Detect which cell encompasses the target text, then output its [X, Y] center coordinate. 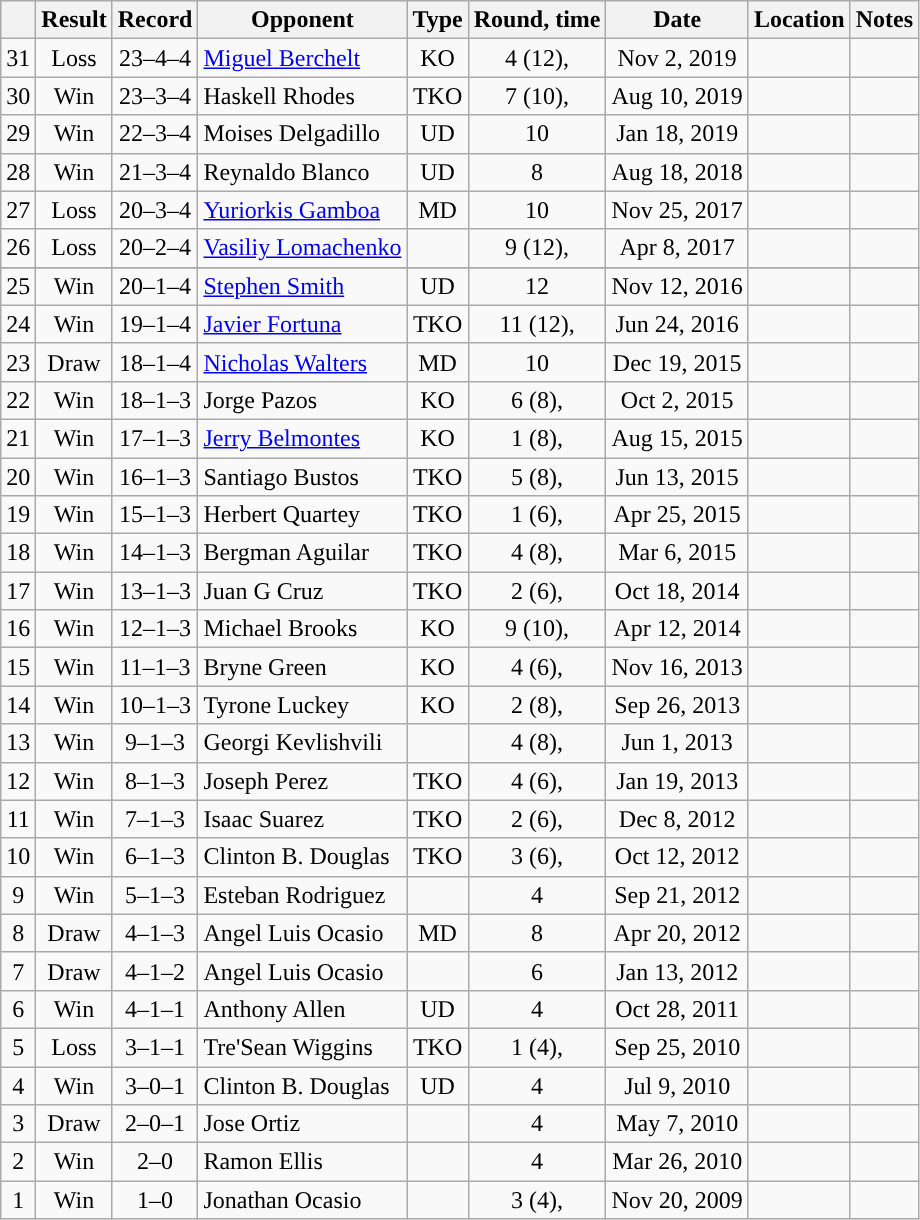
4–1–3 [155, 933]
9 [18, 895]
Opponent [302, 20]
28 [18, 172]
Michael Brooks [302, 629]
Ramon Ellis [302, 1162]
26 [18, 248]
Apr 8, 2017 [677, 248]
3 (6), [537, 857]
Apr 20, 2012 [677, 933]
Apr 25, 2015 [677, 515]
25 [18, 286]
18–1–3 [155, 400]
Anthony Allen [302, 1009]
Jan 18, 2019 [677, 134]
20–3–4 [155, 210]
1 (8), [537, 438]
Notes [884, 20]
23–3–4 [155, 96]
Sep 26, 2013 [677, 705]
9 (10), [537, 629]
Jose Ortiz [302, 1124]
5 [18, 1047]
19 [18, 515]
14–1–3 [155, 553]
3–0–1 [155, 1085]
May 7, 2010 [677, 1124]
Santiago Bustos [302, 477]
Esteban Rodriguez [302, 895]
Jan 19, 2013 [677, 781]
Jul 9, 2010 [677, 1085]
8–1–3 [155, 781]
15–1–3 [155, 515]
7 [18, 971]
3–1–1 [155, 1047]
Jun 1, 2013 [677, 743]
2–0–1 [155, 1124]
18 [18, 553]
23–4–4 [155, 58]
Mar 26, 2010 [677, 1162]
13 [18, 743]
Round, time [537, 20]
2–0 [155, 1162]
Apr 12, 2014 [677, 629]
Nicholas Walters [302, 362]
18–1–4 [155, 362]
4–1–2 [155, 971]
Juan G Cruz [302, 591]
Nov 16, 2013 [677, 667]
17–1–3 [155, 438]
2 [18, 1162]
Georgi Kevlishvili [302, 743]
24 [18, 324]
16–1–3 [155, 477]
7 (10), [537, 96]
1 (6), [537, 515]
20–2–4 [155, 248]
Aug 10, 2019 [677, 96]
Nov 20, 2009 [677, 1200]
Moises Delgadillo [302, 134]
1 (4), [537, 1047]
9 (12), [537, 248]
Nov 12, 2016 [677, 286]
14 [18, 705]
2 (8), [537, 705]
20 [18, 477]
Result [74, 20]
4 (12), [537, 58]
21–3–4 [155, 172]
Sep 25, 2010 [677, 1047]
Dec 8, 2012 [677, 819]
Sep 21, 2012 [677, 895]
Location [799, 20]
3 (4), [537, 1200]
Jun 13, 2015 [677, 477]
29 [18, 134]
Oct 18, 2014 [677, 591]
Oct 2, 2015 [677, 400]
22–3–4 [155, 134]
22 [18, 400]
Reynaldo Blanco [302, 172]
19–1–4 [155, 324]
21 [18, 438]
1–0 [155, 1200]
Aug 15, 2015 [677, 438]
7–1–3 [155, 819]
6 (8), [537, 400]
Bryne Green [302, 667]
3 [18, 1124]
11–1–3 [155, 667]
Herbert Quartey [302, 515]
17 [18, 591]
Tre'Sean Wiggins [302, 1047]
Jan 13, 2012 [677, 971]
20–1–4 [155, 286]
Jun 24, 2016 [677, 324]
Tyrone Luckey [302, 705]
5–1–3 [155, 895]
Nov 25, 2017 [677, 210]
Miguel Berchelt [302, 58]
Isaac Suarez [302, 819]
Yuriorkis Gamboa [302, 210]
5 (8), [537, 477]
27 [18, 210]
16 [18, 629]
Aug 18, 2018 [677, 172]
Jonathan Ocasio [302, 1200]
Javier Fortuna [302, 324]
30 [18, 96]
Oct 28, 2011 [677, 1009]
6–1–3 [155, 857]
Jerry Belmontes [302, 438]
Jorge Pazos [302, 400]
Haskell Rhodes [302, 96]
31 [18, 58]
23 [18, 362]
Dec 19, 2015 [677, 362]
Nov 2, 2019 [677, 58]
13–1–3 [155, 591]
Mar 6, 2015 [677, 553]
12–1–3 [155, 629]
11 (12), [537, 324]
Oct 12, 2012 [677, 857]
11 [18, 819]
Date [677, 20]
Type [438, 20]
9–1–3 [155, 743]
4–1–1 [155, 1009]
Joseph Perez [302, 781]
Stephen Smith [302, 286]
Bergman Aguilar [302, 553]
Record [155, 20]
15 [18, 667]
Vasiliy Lomachenko [302, 248]
1 [18, 1200]
10–1–3 [155, 705]
